Return the [X, Y] coordinate for the center point of the cell that contains the specified text.  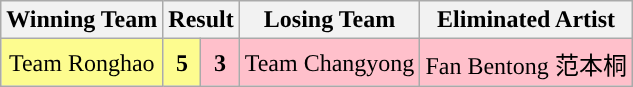
Result [201, 20]
Losing Team [330, 20]
Fan Bentong 范本桐 [526, 62]
Eliminated Artist [526, 20]
Winning Team [82, 20]
3 [220, 62]
5 [182, 62]
Team Changyong [330, 62]
Team Ronghao [82, 62]
